Extract the [X, Y] coordinate from the center of the cell holding the provided text.  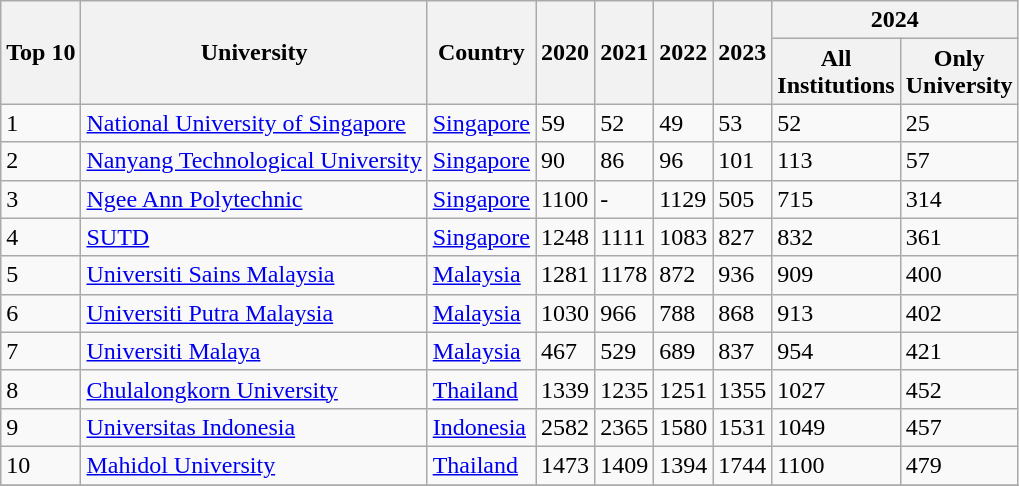
936 [742, 275]
1235 [624, 389]
Chulalongkorn University [254, 389]
96 [684, 161]
- [624, 199]
2365 [624, 427]
53 [742, 123]
2023 [742, 52]
Universiti Putra Malaysia [254, 313]
1030 [566, 313]
457 [959, 427]
1251 [684, 389]
837 [742, 351]
913 [836, 313]
1580 [684, 427]
1531 [742, 427]
OnlyUniversity [959, 72]
Universitas Indonesia [254, 427]
7 [41, 351]
Country [481, 52]
Ngee Ann Polytechnic [254, 199]
Universiti Malaya [254, 351]
832 [836, 237]
400 [959, 275]
86 [624, 161]
827 [742, 237]
Top 10 [41, 52]
101 [742, 161]
1027 [836, 389]
314 [959, 199]
6 [41, 313]
1248 [566, 237]
2022 [684, 52]
Universiti Sains Malaysia [254, 275]
402 [959, 313]
361 [959, 237]
452 [959, 389]
Indonesia [481, 427]
421 [959, 351]
University [254, 52]
2020 [566, 52]
1281 [566, 275]
1339 [566, 389]
1744 [742, 465]
2 [41, 161]
8 [41, 389]
2582 [566, 427]
SUTD [254, 237]
788 [684, 313]
1129 [684, 199]
1473 [566, 465]
National University of Singapore [254, 123]
966 [624, 313]
9 [41, 427]
3 [41, 199]
5 [41, 275]
689 [684, 351]
Nanyang Technological University [254, 161]
872 [684, 275]
505 [742, 199]
2024 [895, 20]
529 [624, 351]
1083 [684, 237]
10 [41, 465]
1111 [624, 237]
2021 [624, 52]
59 [566, 123]
715 [836, 199]
AllInstitutions [836, 72]
49 [684, 123]
113 [836, 161]
Mahidol University [254, 465]
57 [959, 161]
909 [836, 275]
479 [959, 465]
467 [566, 351]
1178 [624, 275]
1355 [742, 389]
1 [41, 123]
868 [742, 313]
4 [41, 237]
1049 [836, 427]
25 [959, 123]
954 [836, 351]
1409 [624, 465]
90 [566, 161]
1394 [684, 465]
